Detect which cell encompasses the target text, then output its (x, y) center coordinate. 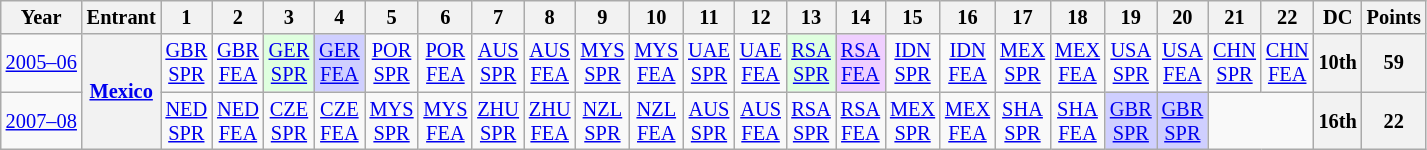
SHASPR (1022, 121)
Mexico (122, 92)
3 (289, 17)
IDNFEA (968, 63)
Points (1394, 17)
Entrant (122, 17)
16th (1338, 121)
ZHUSPR (498, 121)
9 (602, 17)
NEDFEA (238, 121)
UAESPR (709, 63)
ZHUFEA (550, 121)
10 (656, 17)
IDNSPR (912, 63)
5 (392, 17)
GBRFEA (238, 63)
6 (445, 17)
59 (1394, 63)
USASPR (1131, 63)
7 (498, 17)
14 (860, 17)
20 (1183, 17)
NZLFEA (656, 121)
18 (1078, 17)
2 (238, 17)
CHNSPR (1234, 63)
12 (761, 17)
PORFEA (445, 63)
4 (339, 17)
NEDSPR (187, 121)
PORSPR (392, 63)
19 (1131, 17)
CZEFEA (339, 121)
CHNFEA (1288, 63)
11 (709, 17)
GERSPR (289, 63)
8 (550, 17)
21 (1234, 17)
15 (912, 17)
16 (968, 17)
Year (42, 17)
10th (1338, 63)
13 (810, 17)
CZESPR (289, 121)
UAEFEA (761, 63)
DC (1338, 17)
GERFEA (339, 63)
2005–06 (42, 63)
SHAFEA (1078, 121)
NZLSPR (602, 121)
17 (1022, 17)
USAFEA (1183, 63)
2007–08 (42, 121)
1 (187, 17)
